Output the [X, Y] coordinate of the center of the cell containing the given text.  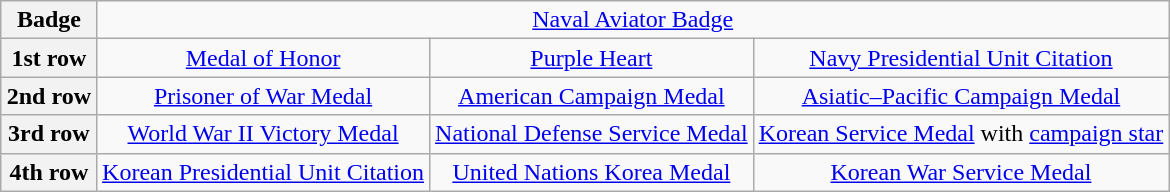
Medal of Honor [264, 58]
Navy Presidential Unit Citation [961, 58]
World War II Victory Medal [264, 134]
National Defense Service Medal [592, 134]
1st row [48, 58]
American Campaign Medal [592, 96]
Korean Service Medal with campaign star [961, 134]
Badge [48, 20]
2nd row [48, 96]
United Nations Korea Medal [592, 172]
Purple Heart [592, 58]
4th row [48, 172]
Korean War Service Medal [961, 172]
Naval Aviator Badge [633, 20]
Prisoner of War Medal [264, 96]
3rd row [48, 134]
Asiatic–Pacific Campaign Medal [961, 96]
Korean Presidential Unit Citation [264, 172]
